Identify which cell holds the provided text, then report its (X, Y) central coordinate. 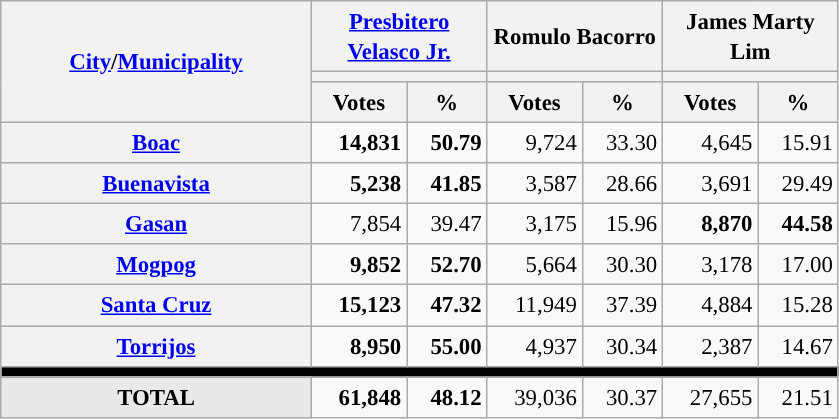
4,937 (534, 346)
33.30 (622, 144)
3,587 (534, 184)
15.96 (622, 224)
4,645 (710, 144)
17.00 (798, 264)
11,949 (534, 306)
4,884 (710, 306)
9,724 (534, 144)
3,178 (710, 264)
14.67 (798, 346)
Santa Cruz (156, 306)
James Marty Lim (751, 36)
2,387 (710, 346)
8,950 (358, 346)
5,238 (358, 184)
9,852 (358, 264)
29.49 (798, 184)
50.79 (447, 144)
30.30 (622, 264)
41.85 (447, 184)
15.28 (798, 306)
61,848 (358, 398)
55.00 (447, 346)
Buenavista (156, 184)
5,664 (534, 264)
39,036 (534, 398)
Torrijos (156, 346)
47.32 (447, 306)
37.39 (622, 306)
30.37 (622, 398)
3,691 (710, 184)
Mogpog (156, 264)
39.47 (447, 224)
52.70 (447, 264)
7,854 (358, 224)
44.58 (798, 224)
15.91 (798, 144)
14,831 (358, 144)
8,870 (710, 224)
27,655 (710, 398)
Presbitero Velasco Jr. (399, 36)
Boac (156, 144)
30.34 (622, 346)
15,123 (358, 306)
48.12 (447, 398)
21.51 (798, 398)
3,175 (534, 224)
TOTAL (156, 398)
City/Municipality (156, 62)
Gasan (156, 224)
28.66 (622, 184)
Romulo Bacorro (575, 36)
